Scan for the cell matching the given text and deliver its (x, y) coordinate at center. 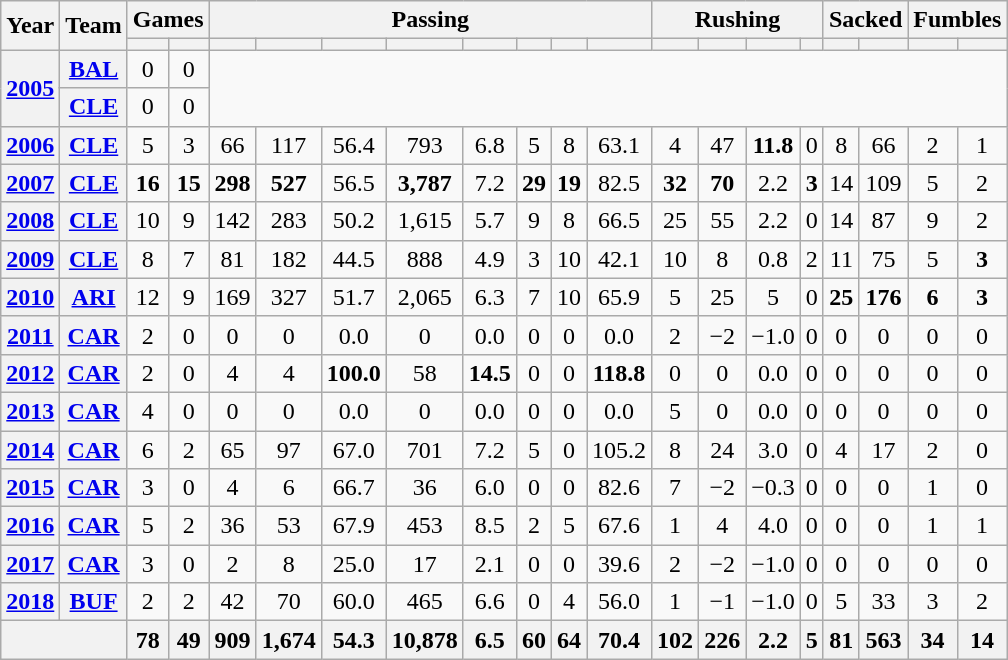
BAL (94, 69)
16 (148, 183)
29 (534, 183)
701 (424, 449)
3,787 (424, 183)
78 (148, 640)
ARI (94, 297)
12 (148, 297)
75 (883, 259)
2012 (30, 373)
34 (933, 640)
6.5 (490, 640)
6.0 (490, 488)
Fumbles (958, 20)
2017 (30, 564)
67.0 (354, 449)
909 (232, 640)
Year (30, 26)
226 (722, 640)
15 (188, 183)
176 (883, 297)
4.0 (774, 526)
10,878 (424, 640)
283 (288, 221)
109 (883, 183)
102 (676, 640)
54.3 (354, 640)
1,674 (288, 640)
Games (168, 20)
117 (288, 145)
65.9 (618, 297)
6.6 (490, 602)
2.1 (490, 564)
42.1 (618, 259)
66.5 (618, 221)
56.4 (354, 145)
2010 (30, 297)
82.6 (618, 488)
−1 (722, 602)
44.5 (354, 259)
2013 (30, 411)
2005 (30, 88)
47 (722, 145)
2007 (30, 183)
63.1 (618, 145)
Passing (430, 20)
4.9 (490, 259)
42 (232, 602)
2018 (30, 602)
67.9 (354, 526)
2009 (30, 259)
−0.3 (774, 488)
53 (288, 526)
1,615 (424, 221)
67.6 (618, 526)
Rushing (738, 20)
Sacked (865, 20)
888 (424, 259)
6.3 (490, 297)
5.7 (490, 221)
2,065 (424, 297)
33 (883, 602)
327 (288, 297)
32 (676, 183)
298 (232, 183)
6.8 (490, 145)
0.8 (774, 259)
11 (841, 259)
82.5 (618, 183)
Team (94, 26)
24 (722, 449)
2006 (30, 145)
527 (288, 183)
2015 (30, 488)
60.0 (354, 602)
49 (188, 640)
453 (424, 526)
58 (424, 373)
BUF (94, 602)
8.5 (490, 526)
14.5 (490, 373)
55 (722, 221)
3.0 (774, 449)
25.0 (354, 564)
56.5 (354, 183)
142 (232, 221)
2011 (30, 335)
2014 (30, 449)
19 (568, 183)
60 (534, 640)
118.8 (618, 373)
39.6 (618, 564)
793 (424, 145)
169 (232, 297)
56.0 (618, 602)
51.7 (354, 297)
66.7 (354, 488)
182 (288, 259)
64 (568, 640)
563 (883, 640)
65 (232, 449)
70.4 (618, 640)
50.2 (354, 221)
465 (424, 602)
87 (883, 221)
100.0 (354, 373)
2016 (30, 526)
11.8 (774, 145)
105.2 (618, 449)
97 (288, 449)
2008 (30, 221)
